Detect which cell encompasses the target text, then output its [X, Y] center coordinate. 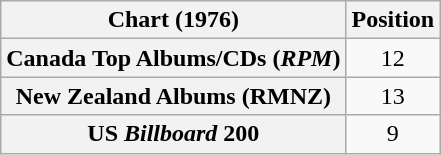
13 [393, 96]
Position [393, 20]
New Zealand Albums (RMNZ) [174, 96]
Chart (1976) [174, 20]
9 [393, 134]
Canada Top Albums/CDs (RPM) [174, 58]
US Billboard 200 [174, 134]
12 [393, 58]
